Locate the cell with the specified text and output its (x, y) center coordinate. 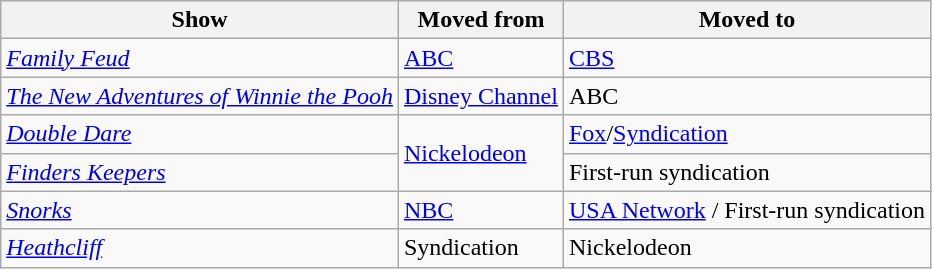
Moved to (746, 20)
Disney Channel (480, 96)
Family Feud (200, 58)
First-run syndication (746, 172)
Snorks (200, 210)
USA Network / First-run syndication (746, 210)
NBC (480, 210)
Fox/Syndication (746, 134)
Syndication (480, 248)
Double Dare (200, 134)
The New Adventures of Winnie the Pooh (200, 96)
Heathcliff (200, 248)
CBS (746, 58)
Show (200, 20)
Finders Keepers (200, 172)
Moved from (480, 20)
